Extract the [X, Y] coordinate from the center of the cell holding the provided text.  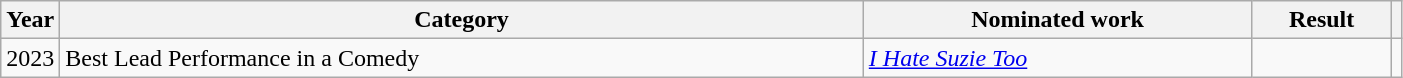
Nominated work [1058, 20]
Best Lead Performance in a Comedy [462, 58]
I Hate Suzie Too [1058, 58]
2023 [30, 58]
Category [462, 20]
Result [1322, 20]
Year [30, 20]
